Determine the (X, Y) coordinate at the center of the cell enclosing the given text.  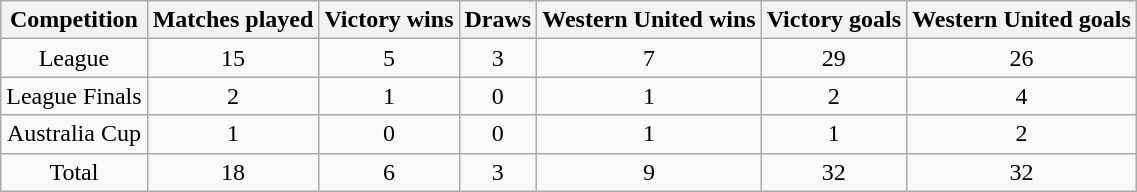
18 (233, 172)
Matches played (233, 20)
26 (1022, 58)
15 (233, 58)
League (74, 58)
Draws (498, 20)
6 (389, 172)
Western United goals (1022, 20)
7 (649, 58)
9 (649, 172)
Western United wins (649, 20)
Victory goals (834, 20)
League Finals (74, 96)
Total (74, 172)
29 (834, 58)
Competition (74, 20)
Victory wins (389, 20)
Australia Cup (74, 134)
4 (1022, 96)
5 (389, 58)
